Scan for the cell matching the given text and deliver its (X, Y) coordinate at center. 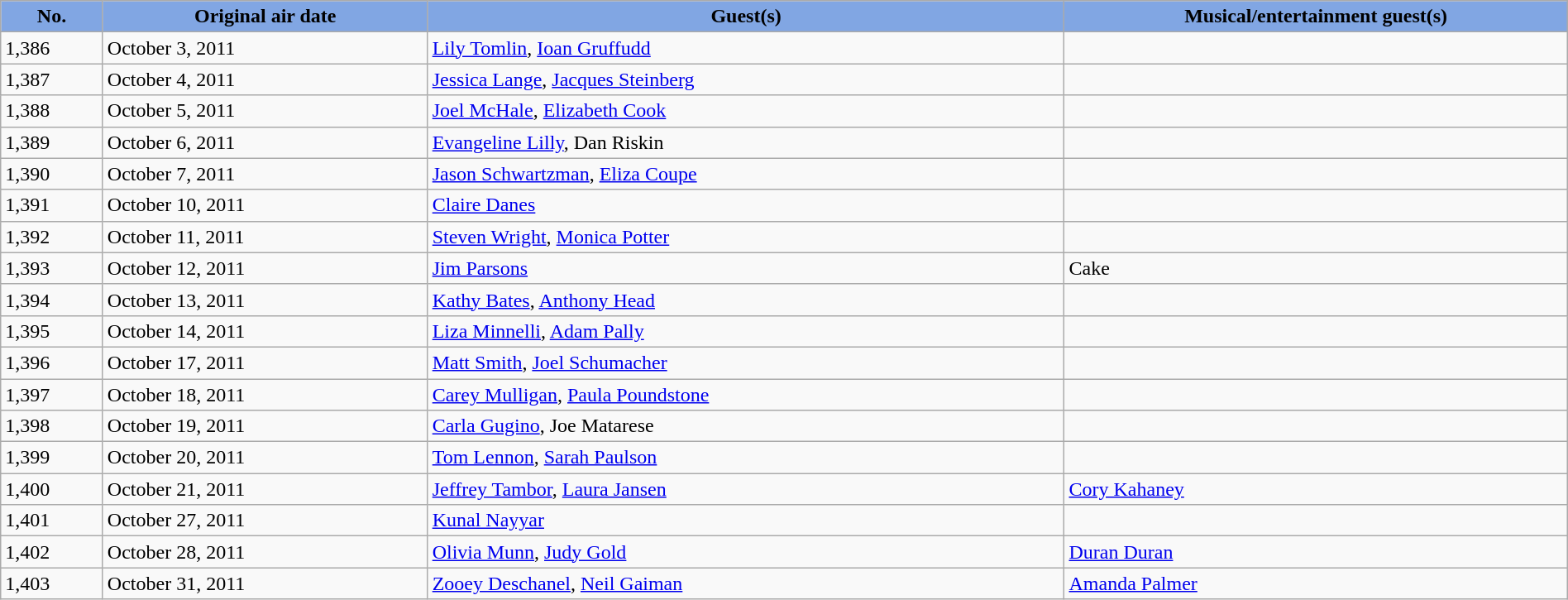
Steven Wright, Monica Potter (746, 237)
October 17, 2011 (265, 362)
October 27, 2011 (265, 521)
1,402 (52, 552)
1,397 (52, 395)
Jeffrey Tambor, Laura Jansen (746, 489)
Carey Mulligan, Paula Poundstone (746, 395)
Kathy Bates, Anthony Head (746, 300)
Joel McHale, Elizabeth Cook (746, 111)
October 21, 2011 (265, 489)
Liza Minnelli, Adam Pally (746, 331)
October 19, 2011 (265, 426)
1,391 (52, 205)
No. (52, 17)
1,395 (52, 331)
1,394 (52, 300)
1,398 (52, 426)
October 20, 2011 (265, 458)
October 11, 2011 (265, 237)
1,388 (52, 111)
October 18, 2011 (265, 395)
Jason Schwartzman, Eliza Coupe (746, 174)
October 31, 2011 (265, 583)
Original air date (265, 17)
October 4, 2011 (265, 79)
Olivia Munn, Judy Gold (746, 552)
Duran Duran (1316, 552)
Jim Parsons (746, 268)
1,399 (52, 458)
Tom Lennon, Sarah Paulson (746, 458)
1,396 (52, 362)
Evangeline Lilly, Dan Riskin (746, 142)
Lily Tomlin, Ioan Gruffudd (746, 48)
October 14, 2011 (265, 331)
Kunal Nayyar (746, 521)
1,387 (52, 79)
October 13, 2011 (265, 300)
Cake (1316, 268)
1,403 (52, 583)
Matt Smith, Joel Schumacher (746, 362)
Guest(s) (746, 17)
Amanda Palmer (1316, 583)
October 3, 2011 (265, 48)
Jessica Lange, Jacques Steinberg (746, 79)
1,386 (52, 48)
Musical/entertainment guest(s) (1316, 17)
1,392 (52, 237)
October 6, 2011 (265, 142)
October 7, 2011 (265, 174)
1,390 (52, 174)
1,389 (52, 142)
October 28, 2011 (265, 552)
1,401 (52, 521)
Carla Gugino, Joe Matarese (746, 426)
October 5, 2011 (265, 111)
1,400 (52, 489)
Cory Kahaney (1316, 489)
1,393 (52, 268)
Zooey Deschanel, Neil Gaiman (746, 583)
October 12, 2011 (265, 268)
Claire Danes (746, 205)
October 10, 2011 (265, 205)
